Detect which cell encompasses the target text, then output its [X, Y] center coordinate. 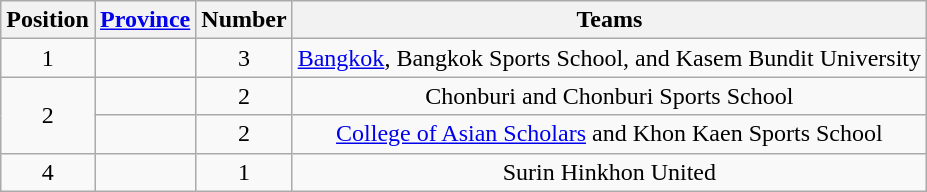
Bangkok, Bangkok Sports School, and Kasem Bundit University [609, 58]
Chonburi and Chonburi Sports School [609, 96]
Surin Hinkhon United [609, 172]
College of Asian Scholars and Khon Kaen Sports School [609, 134]
3 [244, 58]
Position [48, 20]
Number [244, 20]
Teams [609, 20]
Province [144, 20]
4 [48, 172]
